Pinpoint the cell where the given text exists, returning its [X, Y] midpoint coordinate. 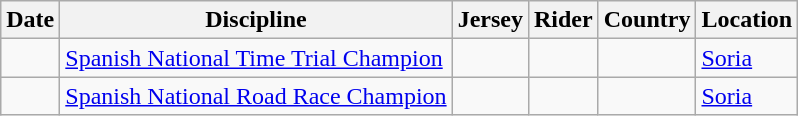
Location [747, 20]
Date [30, 20]
Discipline [256, 20]
Spanish National Road Race Champion [256, 96]
Jersey [490, 20]
Country [647, 20]
Rider [563, 20]
Spanish National Time Trial Champion [256, 58]
